Return (X, Y) of the center of cell containing provided text 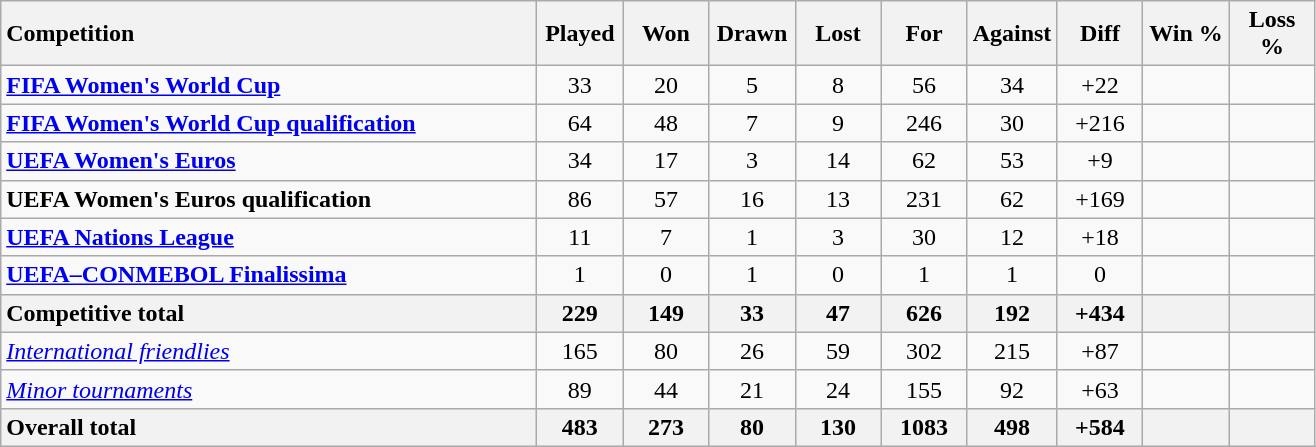
Overall total (269, 427)
16 (752, 199)
155 (924, 389)
21 (752, 389)
Played (580, 34)
483 (580, 427)
626 (924, 313)
229 (580, 313)
Minor tournaments (269, 389)
12 (1012, 237)
86 (580, 199)
246 (924, 123)
498 (1012, 427)
+63 (1100, 389)
Drawn (752, 34)
273 (666, 427)
48 (666, 123)
89 (580, 389)
Competitive total (269, 313)
26 (752, 351)
24 (838, 389)
+434 (1100, 313)
+87 (1100, 351)
13 (838, 199)
44 (666, 389)
Loss % (1272, 34)
UEFA Women's Euros qualification (269, 199)
+9 (1100, 161)
Competition (269, 34)
+18 (1100, 237)
57 (666, 199)
Lost (838, 34)
+584 (1100, 427)
Against (1012, 34)
Diff (1100, 34)
UEFA–CONMEBOL Finalissima (269, 275)
+216 (1100, 123)
+22 (1100, 85)
302 (924, 351)
92 (1012, 389)
FIFA Women's World Cup (269, 85)
Won (666, 34)
International friendlies (269, 351)
14 (838, 161)
1083 (924, 427)
8 (838, 85)
+169 (1100, 199)
130 (838, 427)
192 (1012, 313)
149 (666, 313)
FIFA Women's World Cup qualification (269, 123)
9 (838, 123)
UEFA Nations League (269, 237)
17 (666, 161)
215 (1012, 351)
UEFA Women's Euros (269, 161)
56 (924, 85)
Win % (1186, 34)
For (924, 34)
11 (580, 237)
20 (666, 85)
165 (580, 351)
59 (838, 351)
53 (1012, 161)
5 (752, 85)
231 (924, 199)
47 (838, 313)
64 (580, 123)
